Determine the (X, Y) coordinate at the center of the cell enclosing the given text.  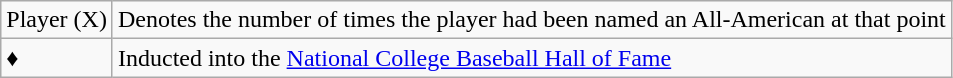
Denotes the number of times the player had been named an All-American at that point (532, 20)
♦ (57, 58)
Inducted into the National College Baseball Hall of Fame (532, 58)
Player (X) (57, 20)
